Locate the cell with the specified text and output its [x, y] center coordinate. 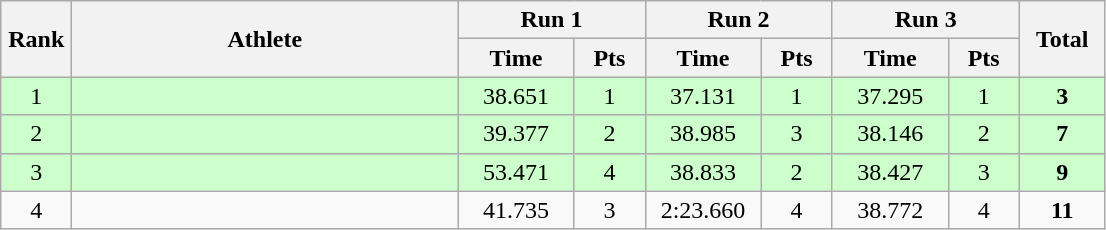
38.833 [703, 172]
38.146 [890, 134]
Run 3 [926, 20]
Rank [36, 39]
11 [1062, 210]
37.131 [703, 96]
37.295 [890, 96]
39.377 [516, 134]
38.985 [703, 134]
2:23.660 [703, 210]
38.772 [890, 210]
Run 1 [552, 20]
Run 2 [738, 20]
38.427 [890, 172]
7 [1062, 134]
53.471 [516, 172]
Athlete [265, 39]
38.651 [516, 96]
9 [1062, 172]
Total [1062, 39]
41.735 [516, 210]
